From the cell containing the given text, extract its center point as (X, Y) coordinate. 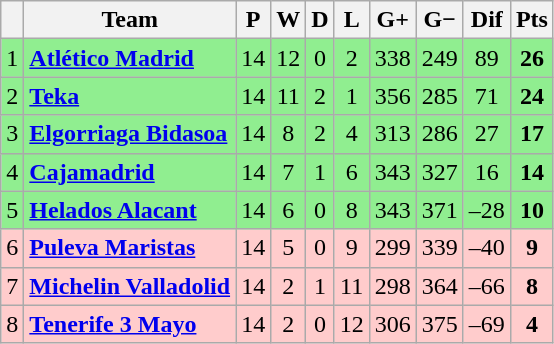
–40 (486, 248)
327 (440, 172)
P (254, 20)
375 (440, 324)
Tenerife 3 Mayo (130, 324)
Puleva Maristas (130, 248)
L (352, 20)
364 (440, 286)
Helados Alacant (130, 210)
–69 (486, 324)
Cajamadrid (130, 172)
Team (130, 20)
G− (440, 20)
285 (440, 96)
17 (532, 134)
286 (440, 134)
89 (486, 58)
298 (392, 286)
339 (440, 248)
356 (392, 96)
–66 (486, 286)
Pts (532, 20)
299 (392, 248)
313 (392, 134)
338 (392, 58)
10 (532, 210)
71 (486, 96)
249 (440, 58)
27 (486, 134)
16 (486, 172)
Teka (130, 96)
Michelin Valladolid (130, 286)
3 (12, 134)
306 (392, 324)
Dif (486, 20)
26 (532, 58)
Atlético Madrid (130, 58)
G+ (392, 20)
D (320, 20)
W (288, 20)
371 (440, 210)
24 (532, 96)
Elgorriaga Bidasoa (130, 134)
–28 (486, 210)
